Output the (X, Y) coordinate of the center of the cell containing the given text.  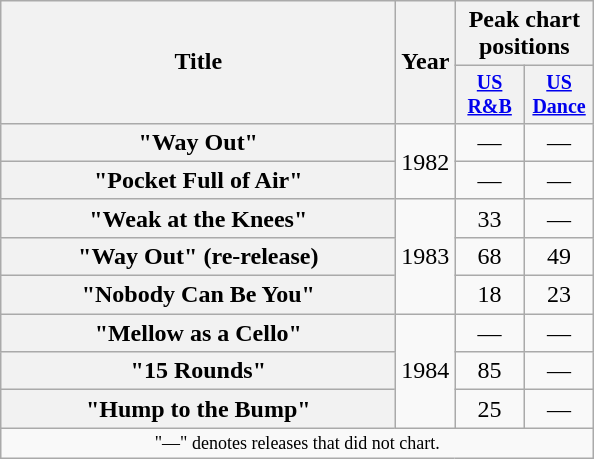
US Dance (558, 94)
"Weak at the Knees" (198, 218)
"Pocket Full of Air" (198, 180)
"Hump to the Bump" (198, 409)
1984 (426, 371)
"Way Out" (re-release) (198, 256)
"Mellow as a Cello" (198, 333)
23 (558, 295)
1982 (426, 161)
Year (426, 62)
49 (558, 256)
25 (490, 409)
Peak chart positions (524, 34)
US R&B (490, 94)
Title (198, 62)
"Way Out" (198, 142)
"15 Rounds" (198, 371)
"Nobody Can Be You" (198, 295)
33 (490, 218)
68 (490, 256)
"—" denotes releases that did not chart. (298, 444)
85 (490, 371)
18 (490, 295)
1983 (426, 256)
